Return (X, Y) of the center of cell containing provided text 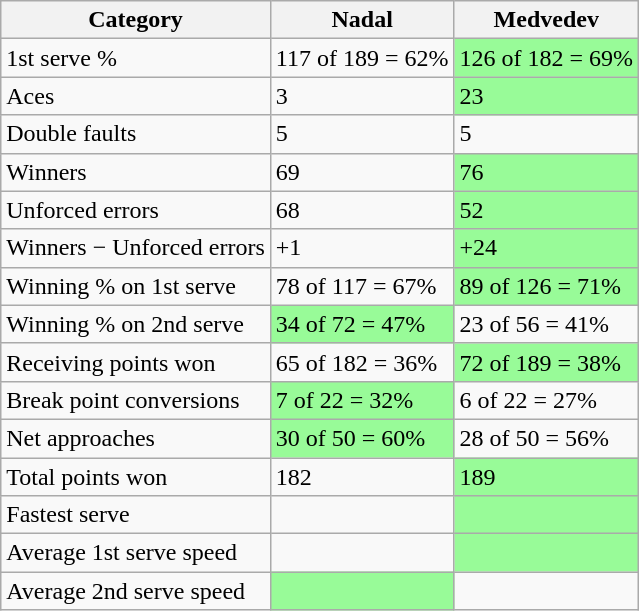
7 of 22 = 32% (362, 400)
Average 2nd serve speed (136, 591)
Winners − Unforced errors (136, 248)
Nadal (362, 20)
117 of 189 = 62% (362, 58)
Winners (136, 172)
65 of 182 = 36% (362, 362)
Winning % on 2nd serve (136, 324)
89 of 126 = 71% (546, 286)
72 of 189 = 38% (546, 362)
Receiving points won (136, 362)
Average 1st serve speed (136, 553)
Break point conversions (136, 400)
6 of 22 = 27% (546, 400)
+24 (546, 248)
Medvedev (546, 20)
Aces (136, 96)
34 of 72 = 47% (362, 324)
+1 (362, 248)
Net approaches (136, 438)
28 of 50 = 56% (546, 438)
126 of 182 = 69% (546, 58)
Total points won (136, 477)
3 (362, 96)
78 of 117 = 67% (362, 286)
Unforced errors (136, 210)
Winning % on 1st serve (136, 286)
30 of 50 = 60% (362, 438)
Category (136, 20)
52 (546, 210)
68 (362, 210)
Double faults (136, 134)
76 (546, 172)
23 of 56 = 41% (546, 324)
23 (546, 96)
189 (546, 477)
1st serve % (136, 58)
69 (362, 172)
Fastest serve (136, 515)
182 (362, 477)
